Return (X, Y) of the center of cell containing provided text 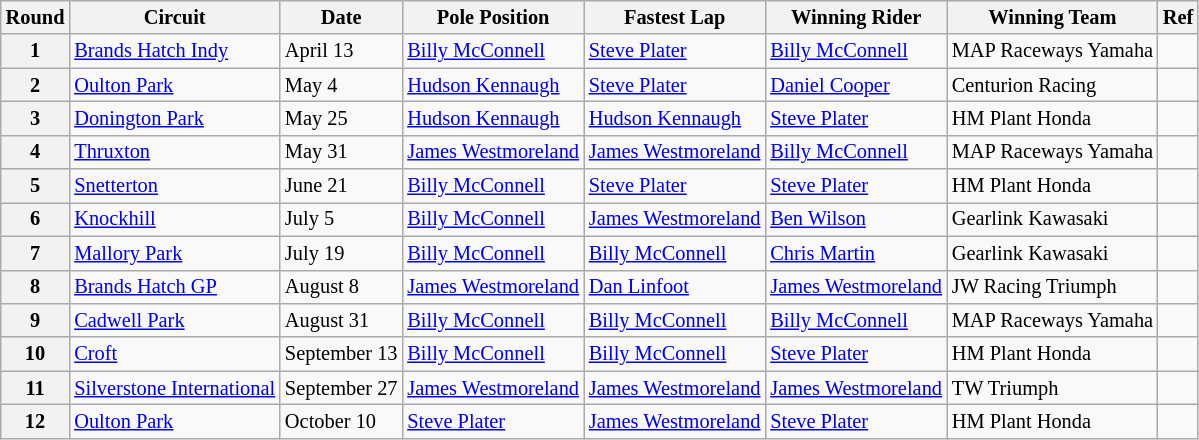
10 (36, 354)
Silverstone International (174, 388)
Dan Linfoot (675, 287)
Round (36, 17)
9 (36, 320)
6 (36, 219)
11 (36, 388)
Thruxton (174, 152)
July 5 (341, 219)
September 27 (341, 388)
Winning Rider (856, 17)
Donington Park (174, 118)
May 31 (341, 152)
October 10 (341, 421)
8 (36, 287)
Centurion Racing (1052, 85)
Knockhill (174, 219)
5 (36, 186)
2 (36, 85)
JW Racing Triumph (1052, 287)
August 31 (341, 320)
Ben Wilson (856, 219)
Croft (174, 354)
Fastest Lap (675, 17)
Chris Martin (856, 253)
TW Triumph (1052, 388)
Pole Position (493, 17)
May 4 (341, 85)
July 19 (341, 253)
7 (36, 253)
Mallory Park (174, 253)
Snetterton (174, 186)
April 13 (341, 51)
Circuit (174, 17)
May 25 (341, 118)
June 21 (341, 186)
4 (36, 152)
12 (36, 421)
Brands Hatch Indy (174, 51)
Winning Team (1052, 17)
September 13 (341, 354)
Brands Hatch GP (174, 287)
Cadwell Park (174, 320)
3 (36, 118)
Date (341, 17)
1 (36, 51)
Daniel Cooper (856, 85)
August 8 (341, 287)
Ref (1178, 17)
